Pinpoint the cell where the given text exists, returning its [x, y] midpoint coordinate. 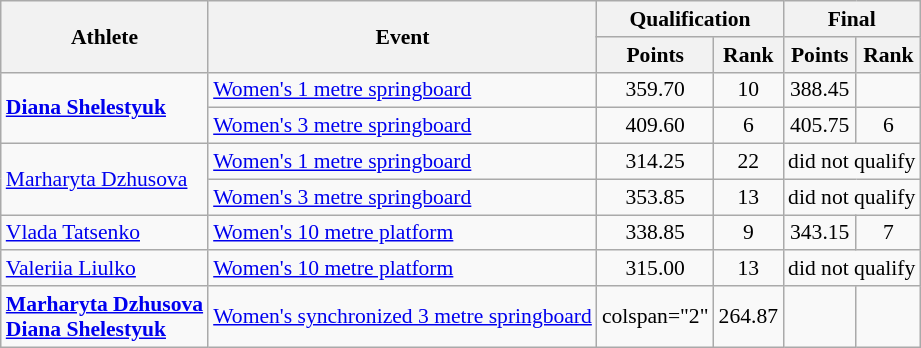
9 [748, 233]
colspan="2" [656, 316]
Marharyta DzhusovaDiana Shelestyuk [104, 316]
359.70 [656, 90]
353.85 [656, 197]
409.60 [656, 126]
10 [748, 90]
7 [888, 233]
Event [402, 36]
Marharyta Dzhusova [104, 180]
Qualification [690, 19]
Final [852, 19]
Women's synchronized 3 metre springboard [402, 316]
264.87 [748, 316]
Vlada Tatsenko [104, 233]
Athlete [104, 36]
315.00 [656, 269]
388.45 [820, 90]
314.25 [656, 162]
Valeriia Liulko [104, 269]
343.15 [820, 233]
338.85 [656, 233]
405.75 [820, 126]
Diana Shelestyuk [104, 108]
22 [748, 162]
